Scan for the cell matching the given text and deliver its (x, y) coordinate at center. 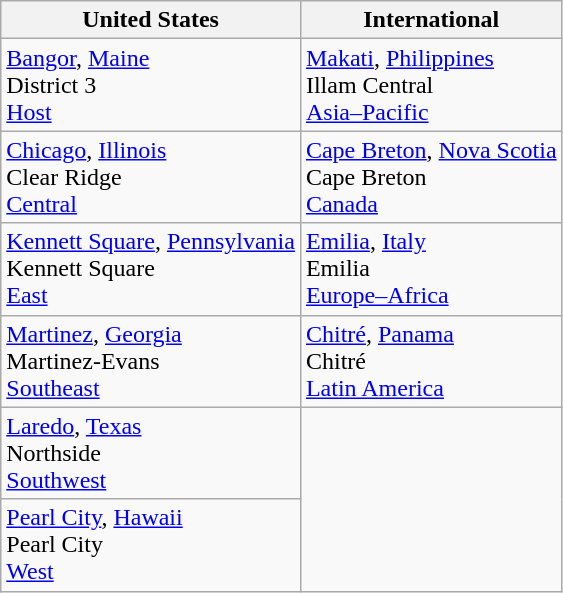
United States (151, 20)
Martinez, GeorgiaMartinez-EvansSoutheast (151, 361)
Emilia, ItalyEmiliaEurope–Africa (431, 269)
Cape Breton, Nova ScotiaCape BretonCanada (431, 177)
Chicago, IllinoisClear RidgeCentral (151, 177)
Laredo, TexasNorthsideSouthwest (151, 453)
Kennett Square, PennsylvaniaKennett SquareEast (151, 269)
Chitré, PanamaChitréLatin America (431, 361)
Pearl City, HawaiiPearl CityWest (151, 545)
Bangor, MaineDistrict 3Host (151, 85)
Makati, PhilippinesIllam CentralAsia–Pacific (431, 85)
International (431, 20)
